Return [x, y] of the center of cell containing provided text 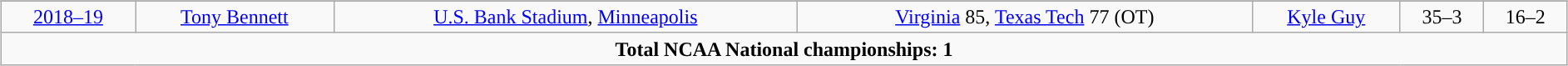
16–2 [1526, 17]
Tony Bennett [235, 17]
U.S. Bank Stadium, Minneapolis [566, 17]
Total NCAA National championships: 1 [784, 48]
Virginia 85, Texas Tech 77 (OT) [1025, 17]
35–3 [1442, 17]
Kyle Guy [1326, 17]
2018–19 [68, 17]
